Detect which cell encompasses the target text, then output its [X, Y] center coordinate. 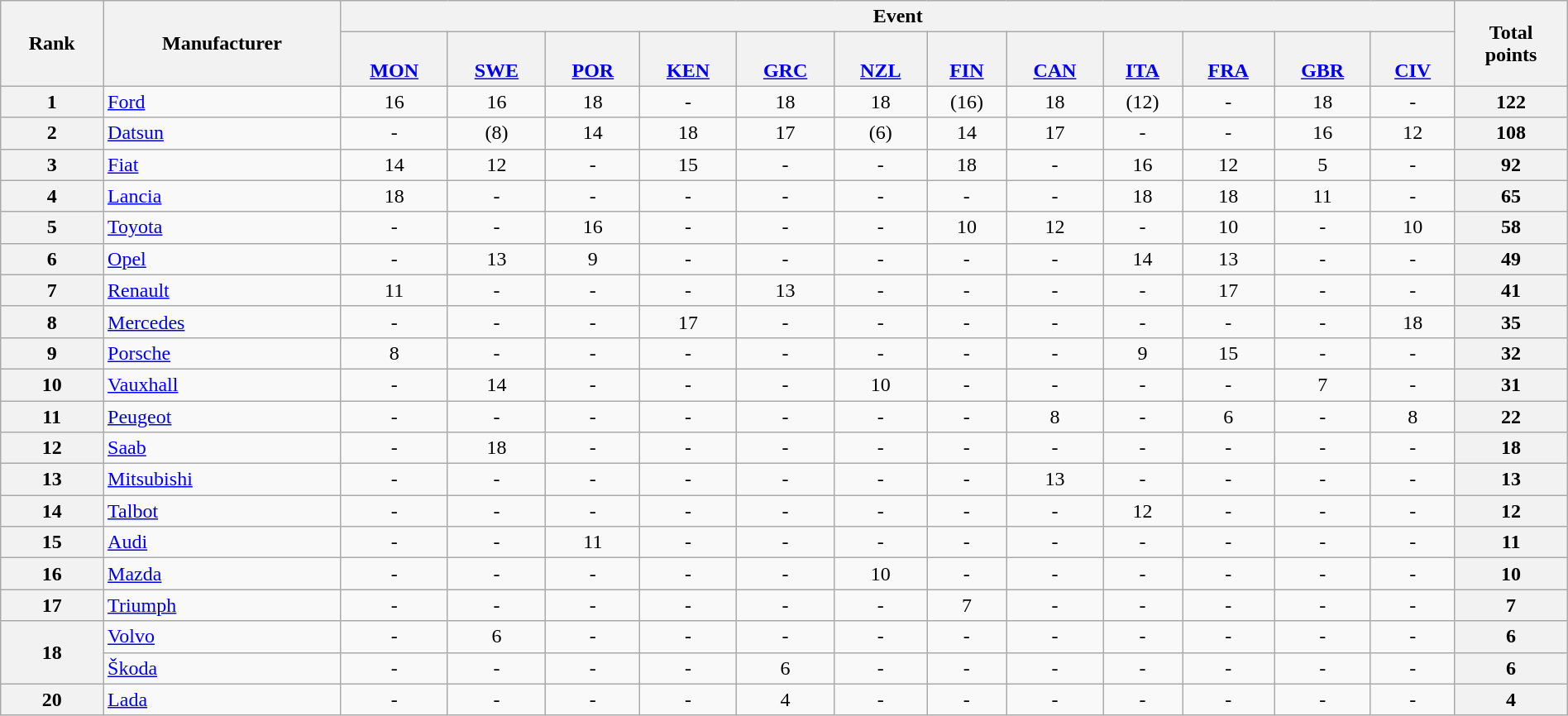
49 [1511, 259]
Opel [222, 259]
NZL [880, 60]
GRC [786, 60]
Mitsubishi [222, 480]
Totalpoints [1511, 43]
(8) [496, 133]
Talbot [222, 511]
POR [593, 60]
SWE [496, 60]
Vauxhall [222, 384]
Audi [222, 542]
32 [1511, 353]
Saab [222, 448]
122 [1511, 102]
Mazda [222, 574]
Event [898, 17]
Datsun [222, 133]
Mercedes [222, 322]
Lada [222, 699]
(6) [880, 133]
MON [394, 60]
Škoda [222, 668]
22 [1511, 416]
Peugeot [222, 416]
CAN [1054, 60]
108 [1511, 133]
31 [1511, 384]
41 [1511, 290]
ITA [1143, 60]
Fiat [222, 165]
Volvo [222, 637]
(12) [1143, 102]
FRA [1229, 60]
GBR [1322, 60]
Triumph [222, 605]
2 [52, 133]
35 [1511, 322]
Ford [222, 102]
CIV [1413, 60]
1 [52, 102]
58 [1511, 227]
3 [52, 165]
FIN [968, 60]
Porsche [222, 353]
92 [1511, 165]
Lancia [222, 196]
Toyota [222, 227]
Renault [222, 290]
Rank [52, 43]
Manufacturer [222, 43]
20 [52, 699]
(16) [968, 102]
KEN [688, 60]
65 [1511, 196]
